Locate the cell with the specified text and output its [x, y] center coordinate. 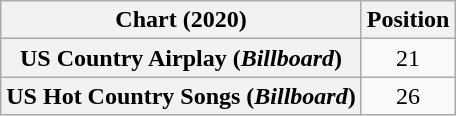
US Hot Country Songs (Billboard) [181, 96]
26 [408, 96]
Chart (2020) [181, 20]
US Country Airplay (Billboard) [181, 58]
Position [408, 20]
21 [408, 58]
